Provide the [X, Y] coordinate of the cell's center where the given text is located.  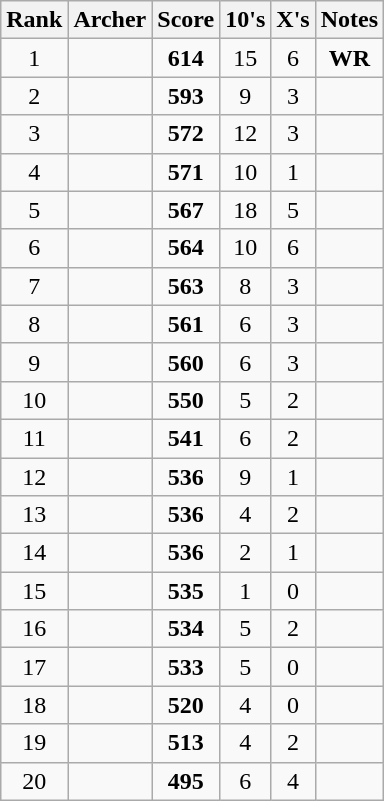
X's [293, 20]
520 [186, 705]
10's [246, 20]
571 [186, 172]
13 [34, 515]
11 [34, 438]
Score [186, 20]
513 [186, 743]
572 [186, 134]
7 [34, 286]
614 [186, 58]
541 [186, 438]
534 [186, 629]
Archer [110, 20]
561 [186, 324]
535 [186, 591]
563 [186, 286]
Notes [349, 20]
560 [186, 362]
16 [34, 629]
567 [186, 210]
550 [186, 400]
19 [34, 743]
533 [186, 667]
495 [186, 781]
Rank [34, 20]
593 [186, 96]
14 [34, 553]
17 [34, 667]
564 [186, 248]
WR [349, 58]
20 [34, 781]
